Search for the cell housing the specified text and yield its [x, y] center coordinate. 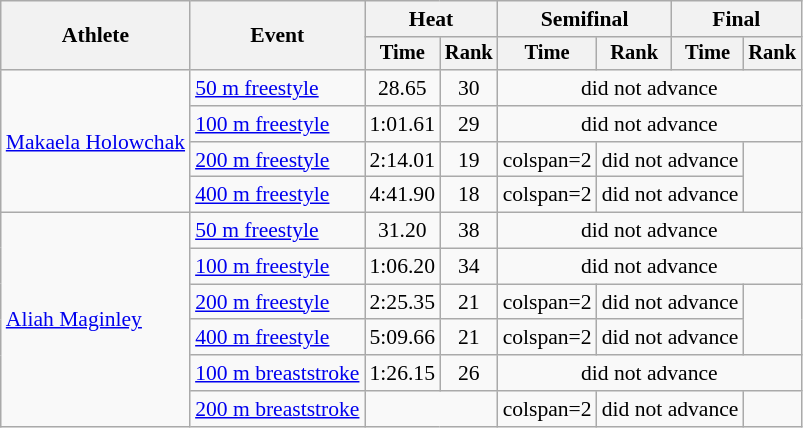
Semifinal [585, 19]
1:06.20 [402, 267]
31.20 [402, 231]
28.65 [402, 88]
1:01.61 [402, 124]
Aliah Maginley [96, 320]
26 [469, 373]
19 [469, 160]
29 [469, 124]
5:09.66 [402, 338]
1:26.15 [402, 373]
Heat [430, 19]
18 [469, 195]
Makaela Holowchak [96, 141]
Final [736, 19]
2:25.35 [402, 302]
Event [277, 36]
4:41.90 [402, 195]
100 m breaststroke [277, 373]
200 m breaststroke [277, 409]
2:14.01 [402, 160]
34 [469, 267]
38 [469, 231]
30 [469, 88]
Athlete [96, 36]
